For the text-containing cell, return its midpoint in (x, y) coordinate format. 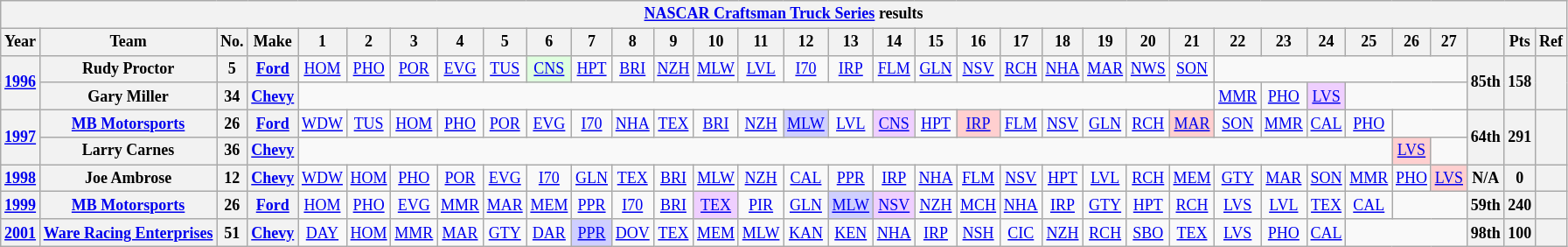
2001 (21, 233)
34 (233, 96)
4 (460, 42)
Ref (1551, 42)
158 (1520, 82)
8 (632, 42)
2 (369, 42)
13 (850, 42)
NSH (979, 233)
21 (1192, 42)
19 (1105, 42)
MCH (979, 205)
1 (323, 42)
10 (716, 42)
1998 (21, 179)
CIC (1021, 233)
16 (979, 42)
1997 (21, 137)
23 (1284, 42)
0 (1520, 179)
SBO (1147, 233)
98th (1485, 233)
Pts (1520, 42)
20 (1147, 42)
3 (415, 42)
Make (273, 42)
1999 (21, 205)
9 (673, 42)
14 (894, 42)
15 (936, 42)
22 (1238, 42)
240 (1520, 205)
Joe Ambrose (128, 179)
18 (1063, 42)
64th (1485, 137)
NASCAR Craftsman Truck Series results (784, 14)
DAY (323, 233)
Team (128, 42)
36 (233, 151)
KAN (806, 233)
No. (233, 42)
291 (1520, 137)
Ware Racing Enterprises (128, 233)
Year (21, 42)
DAR (549, 233)
59th (1485, 205)
NWS (1147, 68)
Gary Miller (128, 96)
85th (1485, 82)
Larry Carnes (128, 151)
51 (233, 233)
25 (1369, 42)
17 (1021, 42)
Rudy Proctor (128, 68)
7 (592, 42)
11 (761, 42)
PIR (761, 205)
DOV (632, 233)
24 (1326, 42)
KEN (850, 233)
27 (1448, 42)
100 (1520, 233)
6 (549, 42)
N/A (1485, 179)
1996 (21, 82)
